Output the (X, Y) coordinate of the center of the cell containing the given text.  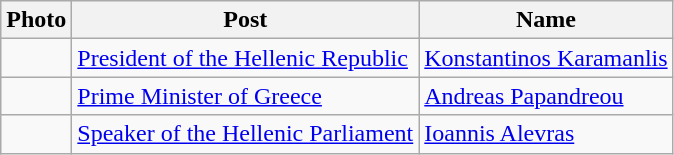
Speaker of the Hellenic Parliament (246, 134)
Prime Minister of Greece (246, 96)
Name (546, 20)
Post (246, 20)
Konstantinos Karamanlis (546, 58)
Photo (36, 20)
President of the Hellenic Republic (246, 58)
Andreas Papandreou (546, 96)
Ioannis Alevras (546, 134)
